Detect which cell encompasses the target text, then output its (x, y) center coordinate. 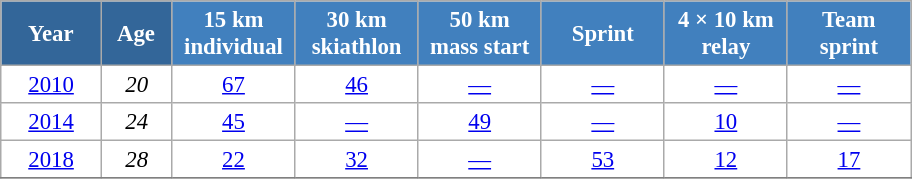
46 (356, 85)
20 (136, 85)
53 (602, 160)
50 km mass start (480, 34)
45 (234, 122)
Team sprint (848, 34)
24 (136, 122)
Year (52, 34)
32 (356, 160)
28 (136, 160)
Sprint (602, 34)
10 (726, 122)
Age (136, 34)
67 (234, 85)
2014 (52, 122)
49 (480, 122)
4 × 10 km relay (726, 34)
30 km skiathlon (356, 34)
22 (234, 160)
12 (726, 160)
2010 (52, 85)
15 km individual (234, 34)
17 (848, 160)
2018 (52, 160)
